From the cell containing the given text, extract its center point as (X, Y) coordinate. 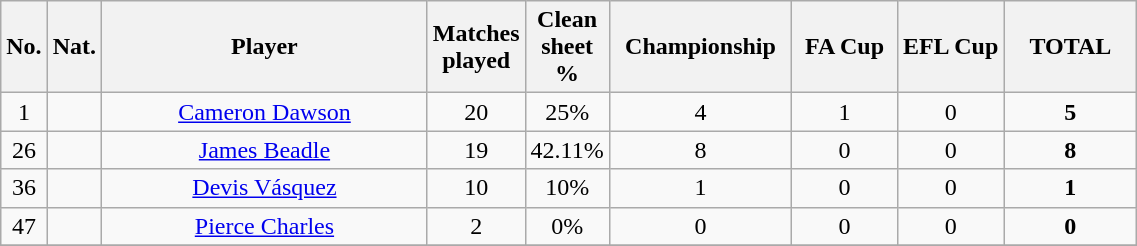
47 (24, 226)
Devis Vásquez (265, 188)
No. (24, 47)
25% (567, 112)
36 (24, 188)
Championship (700, 47)
James Beadle (265, 150)
26 (24, 150)
42.11% (567, 150)
5 (1070, 112)
FA Cup (845, 47)
2 (476, 226)
EFL Cup (950, 47)
10% (567, 188)
20 (476, 112)
19 (476, 150)
4 (700, 112)
Pierce Charles (265, 226)
10 (476, 188)
Player (265, 47)
TOTAL (1070, 47)
Clean sheet % (567, 47)
Matches played (476, 47)
Cameron Dawson (265, 112)
0% (567, 226)
Nat. (74, 47)
